Provide the [x, y] coordinate of the cell's center where the given text is located.  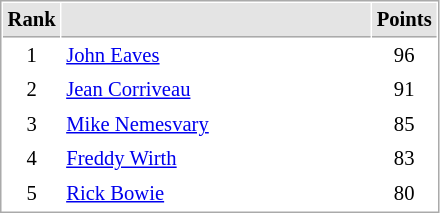
John Eaves [216, 56]
1 [32, 56]
83 [404, 158]
Rick Bowie [216, 194]
Mike Nemesvary [216, 124]
5 [32, 194]
3 [32, 124]
85 [404, 124]
Points [404, 20]
4 [32, 158]
96 [404, 56]
Freddy Wirth [216, 158]
80 [404, 194]
Jean Corriveau [216, 90]
91 [404, 90]
Rank [32, 20]
2 [32, 90]
